Output the [X, Y] coordinate of the center of the cell containing the given text.  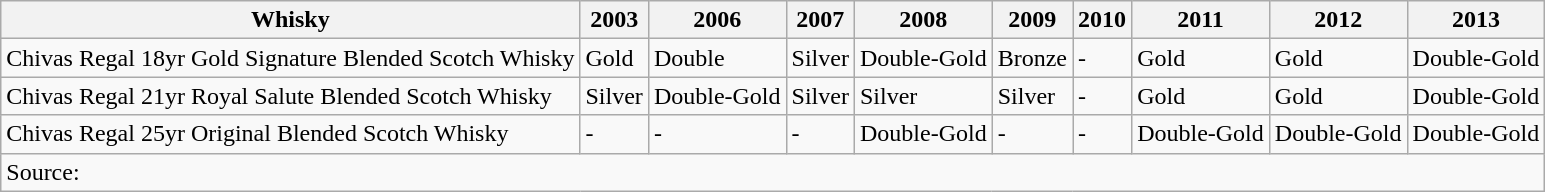
2008 [923, 20]
2009 [1032, 20]
Bronze [1032, 58]
Chivas Regal 25yr Original Blended Scotch Whisky [290, 134]
2012 [1338, 20]
Chivas Regal 21yr Royal Salute Blended Scotch Whisky [290, 96]
Chivas Regal 18yr Gold Signature Blended Scotch Whisky [290, 58]
2011 [1201, 20]
2013 [1476, 20]
Source: [773, 172]
Whisky [290, 20]
2010 [1102, 20]
2007 [820, 20]
2006 [717, 20]
Double [717, 58]
2003 [614, 20]
